Pinpoint the cell where the given text exists, returning its (X, Y) midpoint coordinate. 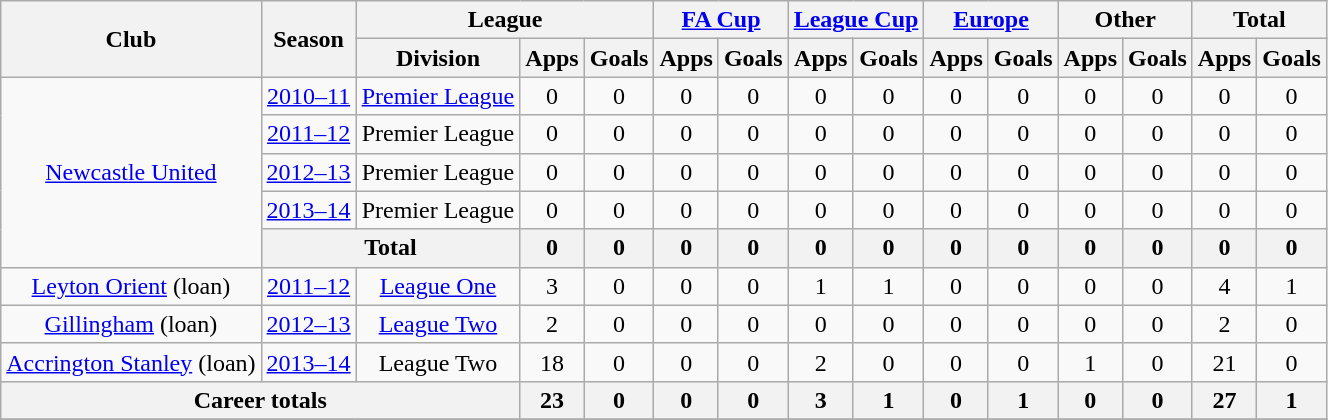
4 (1224, 286)
Other (1125, 20)
Europe (991, 20)
Season (308, 39)
21 (1224, 362)
Division (438, 58)
18 (552, 362)
Leyton Orient (loan) (131, 286)
Newcastle United (131, 172)
Accrington Stanley (loan) (131, 362)
Career totals (260, 400)
FA Cup (721, 20)
League Cup (856, 20)
Gillingham (loan) (131, 324)
2010–11 (308, 96)
27 (1224, 400)
Club (131, 39)
League (505, 20)
League One (438, 286)
23 (552, 400)
